From the cell containing the given text, extract its center point as (X, Y) coordinate. 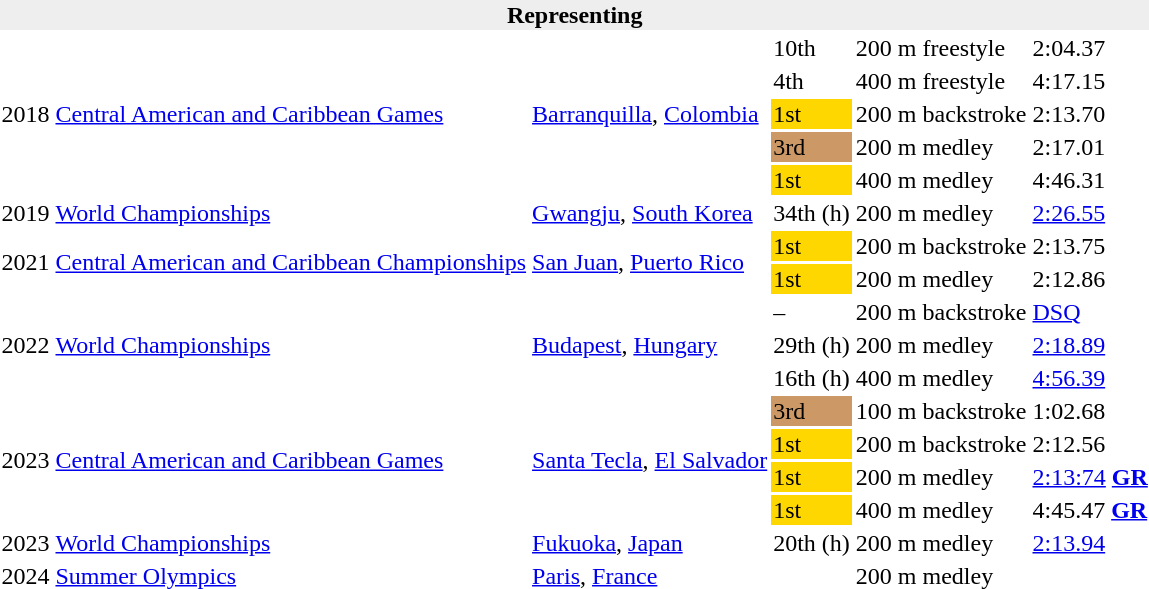
Santa Tecla, El Salvador (650, 460)
DSQ (1090, 312)
2018 (26, 114)
– (812, 312)
2:12.86 (1090, 279)
16th (h) (812, 378)
2:13.94 (1090, 543)
1:02.68 (1090, 411)
100 m backstroke (941, 411)
4:46.31 (1090, 180)
Barranquilla, Colombia (650, 114)
4th (812, 81)
4:17.15 (1090, 81)
2:13.75 (1090, 246)
Budapest, Hungary (650, 345)
34th (h) (812, 213)
Fukuoka, Japan (650, 543)
2:13.70 (1090, 114)
Representing (574, 15)
200 m freestyle (941, 48)
4:45.47 GR (1090, 510)
29th (h) (812, 345)
400 m freestyle (941, 81)
2019 (26, 213)
San Juan, Puerto Rico (650, 262)
2:04.37 (1090, 48)
2022 (26, 345)
2:18.89 (1090, 345)
2:12.56 (1090, 444)
20th (h) (812, 543)
2:13:74 GR (1090, 477)
4:56.39 (1090, 378)
Gwangju, South Korea (650, 213)
2:17.01 (1090, 147)
2:26.55 (1090, 213)
10th (812, 48)
2021 (26, 262)
Central American and Caribbean Championships (291, 262)
